Scan for the cell matching the given text and deliver its (X, Y) coordinate at center. 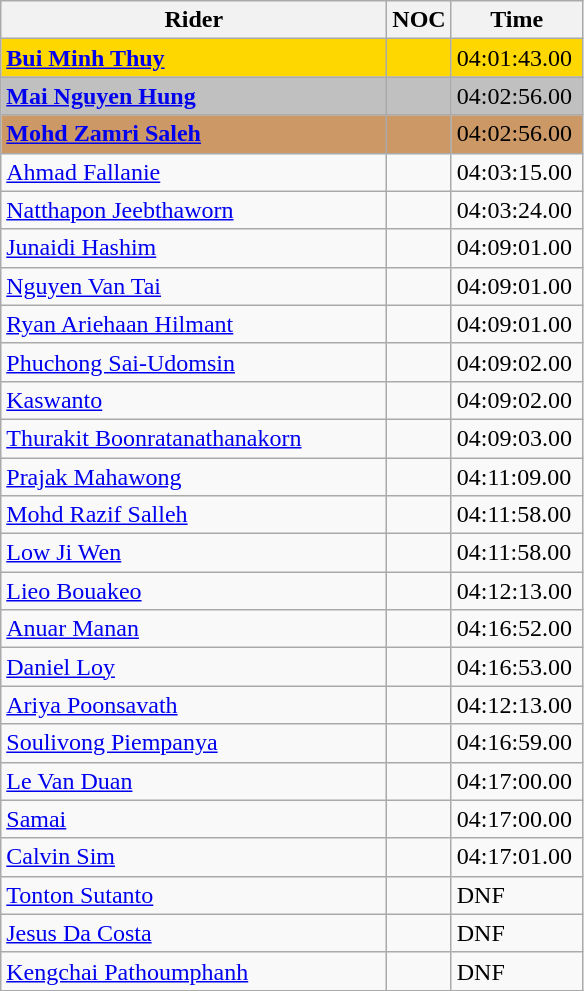
Mohd Zamri Saleh (194, 134)
Kaswanto (194, 400)
Thurakit Boonratanathanakorn (194, 438)
Anuar Manan (194, 629)
Ryan Ariehaan Hilmant (194, 324)
Bui Minh Thuy (194, 58)
Jesus Da Costa (194, 933)
Rider (194, 20)
04:17:01.00 (516, 857)
Lieo Bouakeo (194, 591)
04:11:09.00 (516, 477)
Junaidi Hashim (194, 248)
Low Ji Wen (194, 553)
04:03:24.00 (516, 210)
04:09:03.00 (516, 438)
Natthapon Jeebthaworn (194, 210)
04:16:59.00 (516, 743)
Time (516, 20)
Soulivong Piempanya (194, 743)
Samai (194, 819)
Le Van Duan (194, 781)
04:01:43.00 (516, 58)
NOC (419, 20)
Phuchong Sai-Udomsin (194, 362)
Ahmad Fallanie (194, 172)
Ariya Poonsavath (194, 705)
Calvin Sim (194, 857)
Prajak Mahawong (194, 477)
04:03:15.00 (516, 172)
Daniel Loy (194, 667)
Nguyen Van Tai (194, 286)
Mai Nguyen Hung (194, 96)
Mohd Razif Salleh (194, 515)
04:16:52.00 (516, 629)
04:16:53.00 (516, 667)
Kengchai Pathoumphanh (194, 971)
Tonton Sutanto (194, 895)
